For the text-containing cell, return its midpoint in [x, y] coordinate format. 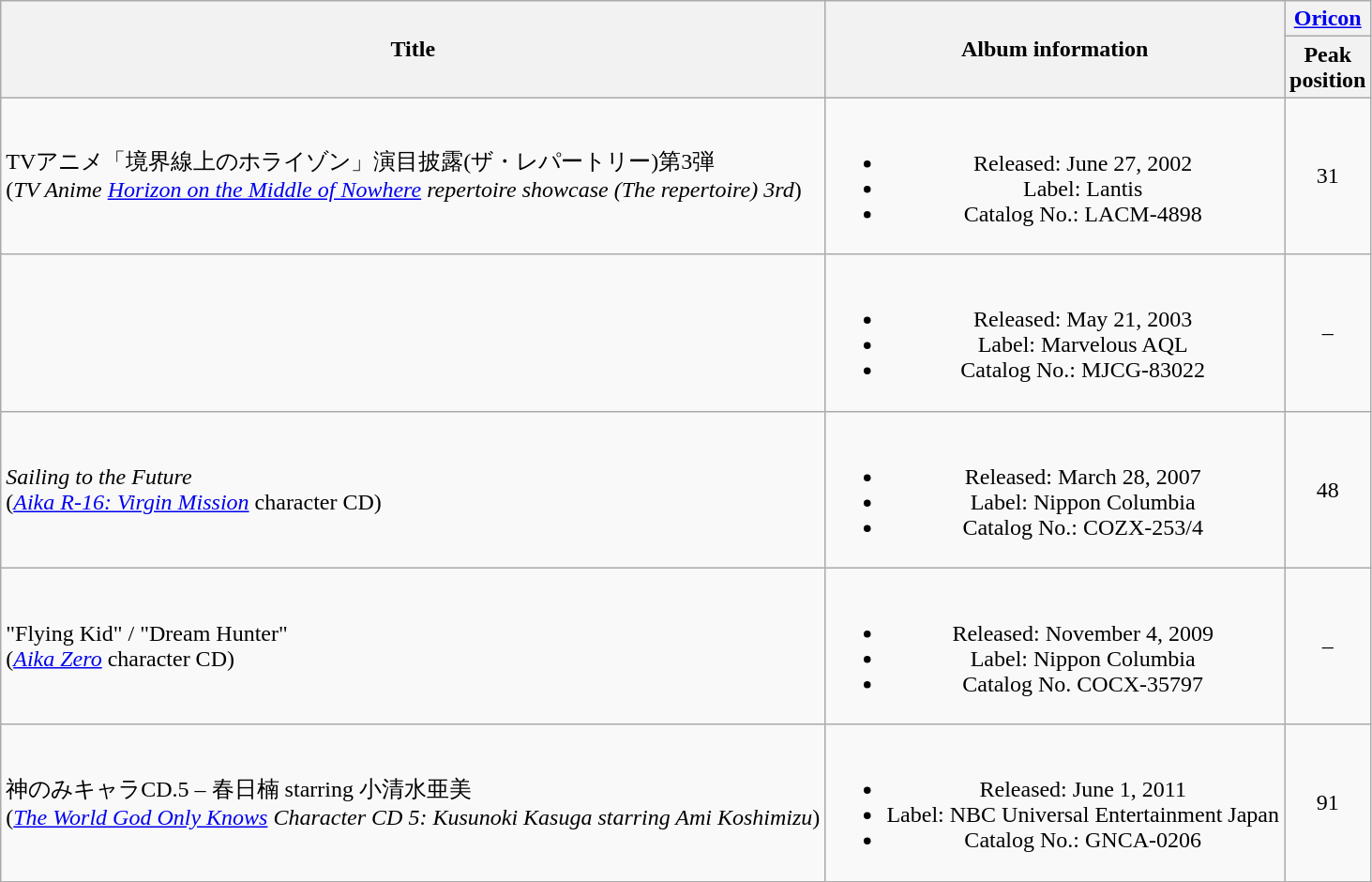
Released: June 1, 2011Label: NBC Universal Entertainment JapanCatalog No.: GNCA-0206 [1055, 803]
Released: November 4, 2009Label: Nippon ColumbiaCatalog No. COCX-35797 [1055, 646]
Released: March 28, 2007Label: Nippon ColumbiaCatalog No.: COZX-253/4 [1055, 490]
48 [1328, 490]
神のみキャラCD.5 – 春日楠 starring 小清水亜美(The World God Only Knows Character CD 5: Kusunoki Kasuga starring Ami Koshimizu) [413, 803]
Oricon [1328, 19]
TVアニメ「境界線上のホライゾン」演目披露(ザ・レパートリー)第3弾(TV Anime Horizon on the Middle of Nowhere repertoire showcase (The repertoire) 3rd) [413, 176]
Released: May 21, 2003Label: Marvelous AQLCatalog No.: MJCG-83022 [1055, 332]
Peakposition [1328, 68]
91 [1328, 803]
Album information [1055, 49]
Released: June 27, 2002Label: LantisCatalog No.: LACM-4898 [1055, 176]
"Flying Kid" / "Dream Hunter"(Aika Zero character CD) [413, 646]
31 [1328, 176]
Title [413, 49]
Sailing to the Future(Aika R-16: Virgin Mission character CD) [413, 490]
